Return (x, y) of the center of cell containing provided text 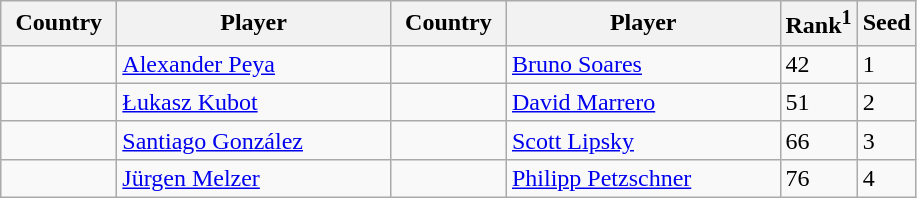
Santiago González (254, 140)
Jürgen Melzer (254, 178)
Łukasz Kubot (254, 102)
Alexander Peya (254, 64)
Seed (886, 24)
David Marrero (643, 102)
51 (818, 102)
3 (886, 140)
2 (886, 102)
Rank1 (818, 24)
Bruno Soares (643, 64)
66 (818, 140)
4 (886, 178)
Scott Lipsky (643, 140)
1 (886, 64)
76 (818, 178)
42 (818, 64)
Philipp Petzschner (643, 178)
